Extract the (X, Y) coordinate from the center of the cell holding the provided text.  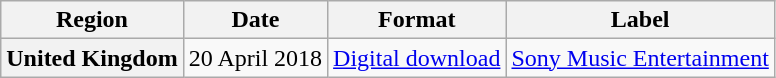
Format (417, 20)
Digital download (417, 58)
Sony Music Entertainment (640, 58)
United Kingdom (92, 58)
Region (92, 20)
Label (640, 20)
20 April 2018 (255, 58)
Date (255, 20)
